Detect which cell encompasses the target text, then output its (x, y) center coordinate. 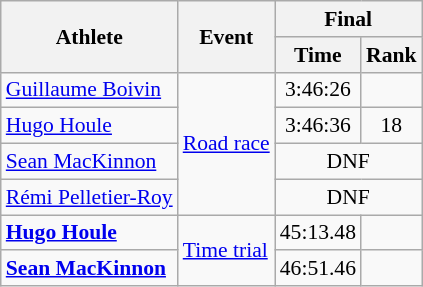
Rémi Pelletier-Roy (90, 197)
Time trial (226, 250)
46:51.46 (318, 269)
3:46:36 (318, 126)
Guillaume Boivin (90, 90)
Final (348, 19)
3:46:26 (318, 90)
45:13.48 (318, 233)
Rank (392, 55)
Athlete (90, 36)
Time (318, 55)
Event (226, 36)
18 (392, 126)
Road race (226, 143)
